Return the [x, y] coordinate for the center point of the cell that contains the specified text.  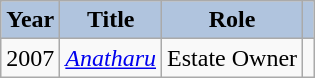
Year [30, 20]
Estate Owner [232, 58]
Title [111, 20]
Anatharu [111, 58]
Role [232, 20]
2007 [30, 58]
